Locate the cell with the specified text and output its [x, y] center coordinate. 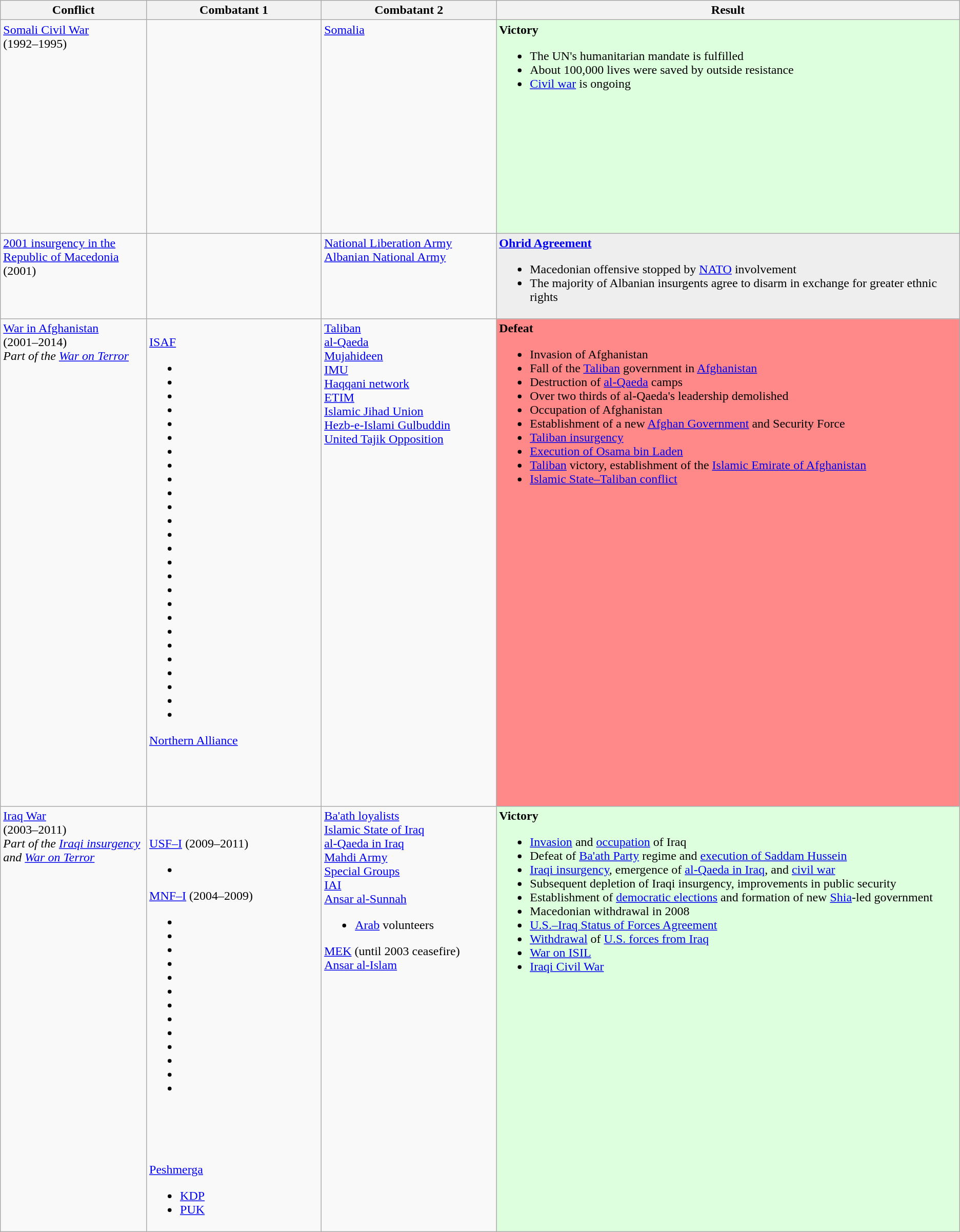
Somali Civil War(1992–1995) [74, 127]
Conflict [74, 10]
VictoryThe UN's humanitarian mandate is fulfilledAbout 100,000 lives were saved by outside resistanceCivil war is ongoing [728, 127]
Somalia [409, 127]
War in Afghanistan(2001–2014)Part of the War on Terror [74, 562]
Iraq War(2003–2011)Part of the Iraqi insurgency and War on Terror [74, 1019]
USF–I (2009–2011) MNF–I (2004–2009) Peshmerga KDP PUK [234, 1019]
Result [728, 10]
2001 insurgency in the Republic of Macedonia(2001) [74, 276]
ISAF Northern Alliance [234, 562]
Combatant 2 [409, 10]
National Liberation Army Albanian National Army [409, 276]
Taliban al-Qaeda Mujahideen IMU Haqqani network ETIM Islamic Jihad Union Hezb-e-Islami Gulbuddin United Tajik Opposition [409, 562]
Combatant 1 [234, 10]
